Search for the cell housing the specified text and yield its [x, y] center coordinate. 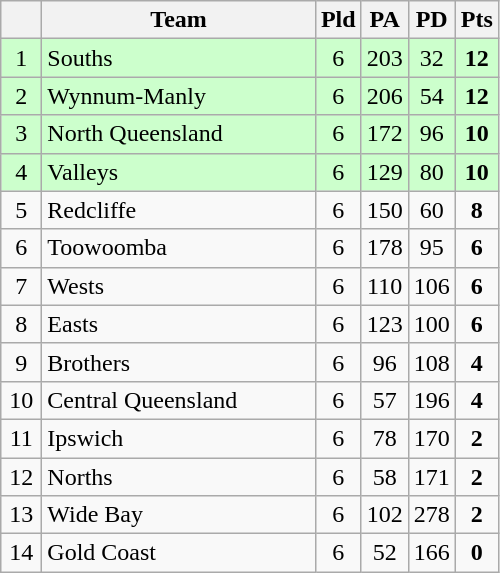
100 [432, 324]
108 [432, 362]
PD [432, 20]
14 [22, 553]
57 [384, 400]
166 [432, 553]
11 [22, 438]
150 [384, 210]
PA [384, 20]
58 [384, 477]
172 [384, 134]
Norths [179, 477]
78 [384, 438]
52 [384, 553]
Central Queensland [179, 400]
Redcliffe [179, 210]
Pld [338, 20]
9 [22, 362]
95 [432, 248]
Valleys [179, 172]
196 [432, 400]
203 [384, 58]
Souths [179, 58]
13 [22, 515]
3 [22, 134]
Pts [476, 20]
170 [432, 438]
1 [22, 58]
110 [384, 286]
206 [384, 96]
60 [432, 210]
106 [432, 286]
7 [22, 286]
278 [432, 515]
129 [384, 172]
Ipswich [179, 438]
Wests [179, 286]
178 [384, 248]
Easts [179, 324]
Wide Bay [179, 515]
123 [384, 324]
Brothers [179, 362]
32 [432, 58]
Gold Coast [179, 553]
Wynnum-Manly [179, 96]
171 [432, 477]
5 [22, 210]
0 [476, 553]
80 [432, 172]
Toowoomba [179, 248]
102 [384, 515]
54 [432, 96]
Team [179, 20]
North Queensland [179, 134]
